Output the [x, y] coordinate of the center of the cell containing the given text.  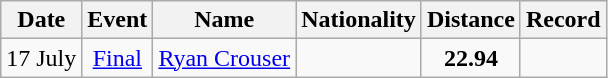
Event [118, 20]
Distance [470, 20]
22.94 [470, 58]
Final [118, 58]
Nationality [359, 20]
Date [42, 20]
Ryan Crouser [224, 58]
17 July [42, 58]
Name [224, 20]
Record [563, 20]
